From the cell containing the given text, extract its center point as (x, y) coordinate. 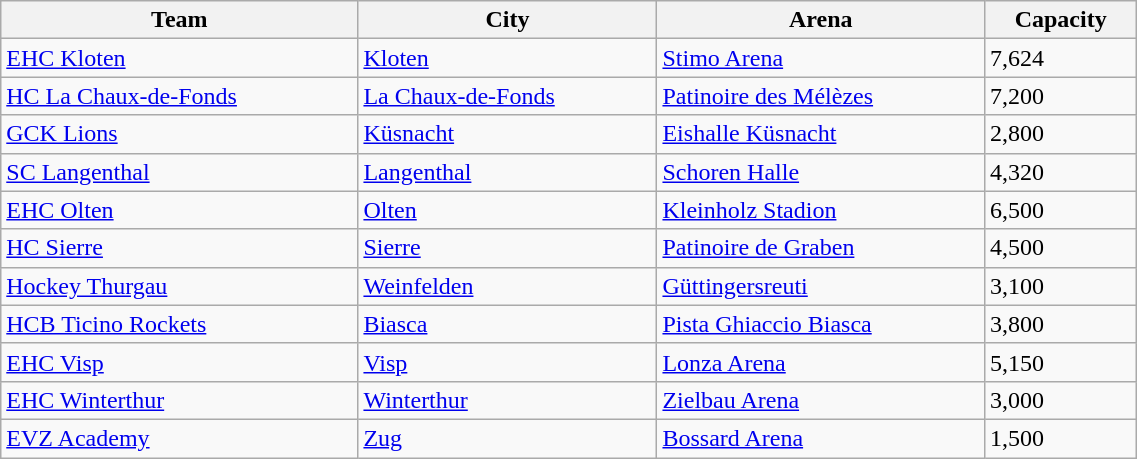
Hockey Thurgau (180, 286)
Kloten (508, 58)
Lonza Arena (821, 362)
Weinfelden (508, 286)
7,200 (1060, 96)
HC Sierre (180, 248)
Schoren Halle (821, 172)
EHC Kloten (180, 58)
6,500 (1060, 210)
EHC Winterthur (180, 400)
Bossard Arena (821, 438)
La Chaux-de-Fonds (508, 96)
Zielbau Arena (821, 400)
Güttingersreuti (821, 286)
Stimo Arena (821, 58)
2,800 (1060, 134)
3,000 (1060, 400)
Team (180, 20)
3,800 (1060, 324)
EVZ Academy (180, 438)
5,150 (1060, 362)
Winterthur (508, 400)
GCK Lions (180, 134)
Pista Ghiaccio Biasca (821, 324)
Zug (508, 438)
EHC Olten (180, 210)
Capacity (1060, 20)
4,320 (1060, 172)
1,500 (1060, 438)
HCB Ticino Rockets (180, 324)
4,500 (1060, 248)
HC La Chaux-de-Fonds (180, 96)
7,624 (1060, 58)
3,100 (1060, 286)
Olten (508, 210)
EHC Visp (180, 362)
Langenthal (508, 172)
Sierre (508, 248)
SC Langenthal (180, 172)
Arena (821, 20)
City (508, 20)
Patinoire des Mélèzes (821, 96)
Küsnacht (508, 134)
Biasca (508, 324)
Kleinholz Stadion (821, 210)
Eishalle Küsnacht (821, 134)
Patinoire de Graben (821, 248)
Visp (508, 362)
